From the cell containing the given text, extract its center point as (X, Y) coordinate. 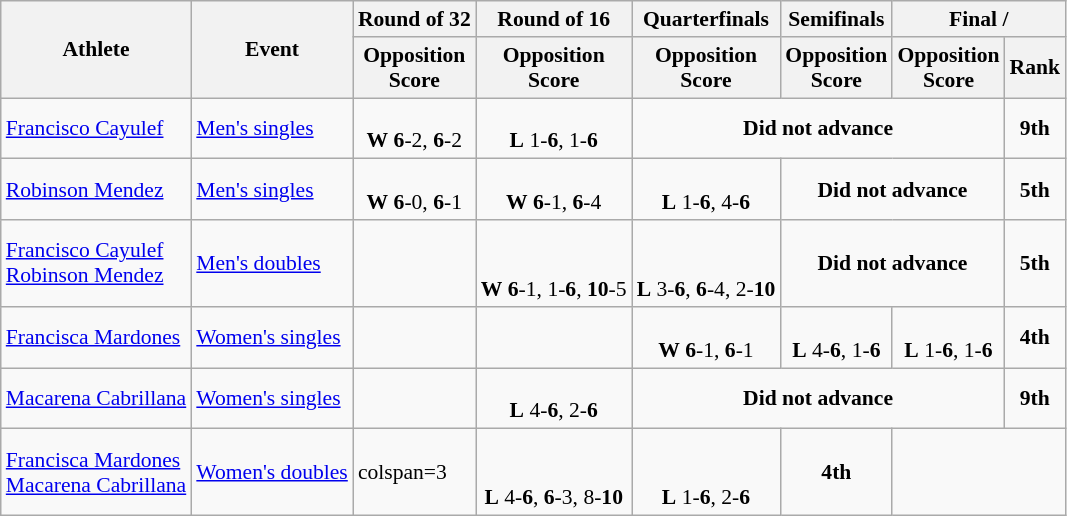
L 1-6, 4-6 (706, 190)
colspan=3 (414, 472)
Men's doubles (272, 264)
Macarena Cabrillana (96, 398)
Women's doubles (272, 472)
Round of 16 (554, 19)
W 6-1, 6-4 (554, 190)
Francisco Cayulef (96, 128)
Francisco CayulefRobinson Mendez (96, 264)
Francisca Mardones (96, 338)
W 6-2, 6-2 (414, 128)
Semifinals (836, 19)
L 4-6, 6-3, 8-10 (554, 472)
Quarterfinals (706, 19)
L 3-6, 6-4, 2-10 (706, 264)
W 6-1, 6-1 (706, 338)
Robinson Mendez (96, 190)
Rank (1036, 68)
Event (272, 50)
Athlete (96, 50)
Final / (978, 19)
Francisca MardonesMacarena Cabrillana (96, 472)
W 6-0, 6-1 (414, 190)
L 1-6, 2-6 (706, 472)
W 6-1, 1-6, 10-5 (554, 264)
Round of 32 (414, 19)
L 4-6, 1-6 (836, 338)
L 4-6, 2-6 (554, 398)
